Return (x, y) of the center of cell containing provided text 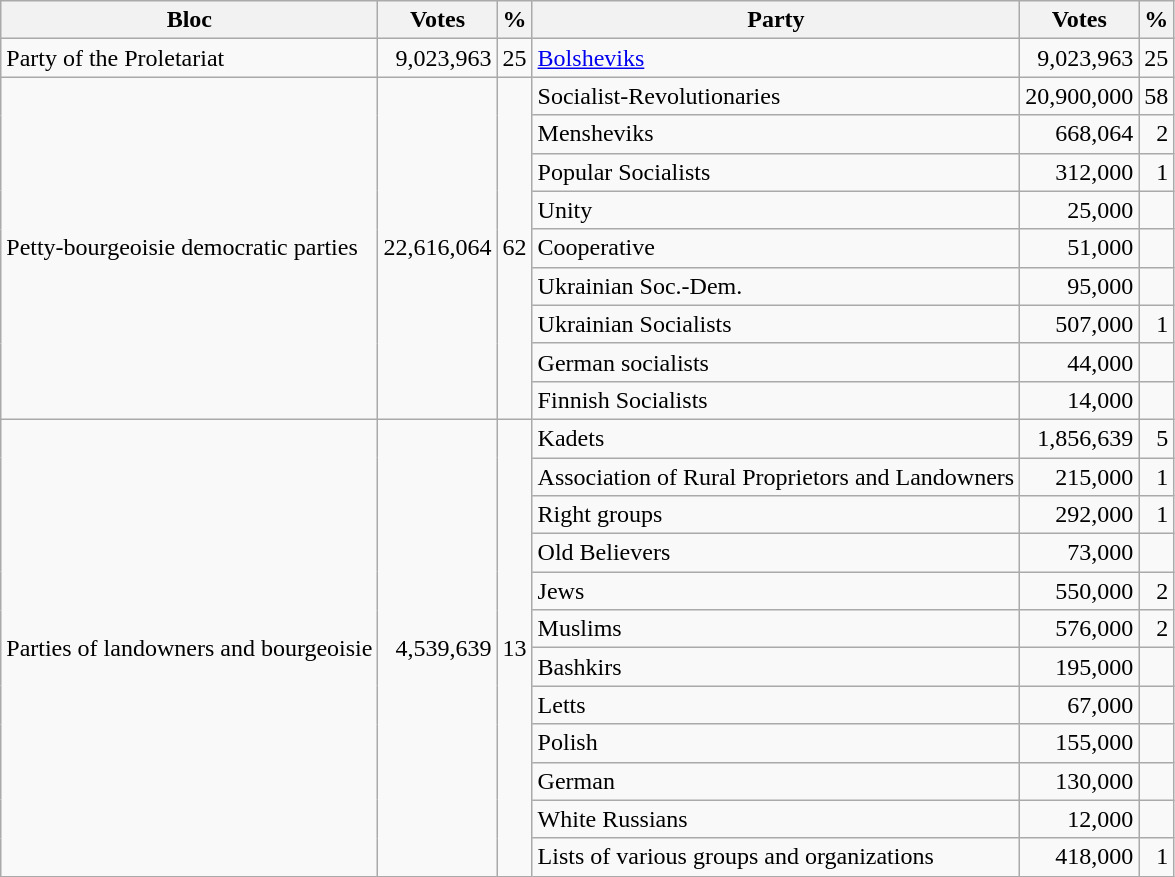
German (776, 781)
195,000 (1080, 667)
73,000 (1080, 553)
Unity (776, 210)
Bashkirs (776, 667)
Parties of landowners and bourgeoisie (190, 648)
292,000 (1080, 515)
44,000 (1080, 362)
130,000 (1080, 781)
Old Believers (776, 553)
14,000 (1080, 400)
418,000 (1080, 857)
Party (776, 20)
Muslims (776, 629)
312,000 (1080, 172)
Jews (776, 591)
507,000 (1080, 324)
Ukrainian Soc.-Dem. (776, 286)
22,616,064 (438, 248)
51,000 (1080, 248)
Polish (776, 743)
13 (514, 648)
1,856,639 (1080, 438)
Petty-bourgeoisie democratic parties (190, 248)
155,000 (1080, 743)
25,000 (1080, 210)
Bloc (190, 20)
Mensheviks (776, 134)
White Russians (776, 819)
Socialist-Revolutionaries (776, 96)
62 (514, 248)
67,000 (1080, 705)
4,539,639 (438, 648)
Lists of various groups and organizations (776, 857)
95,000 (1080, 286)
German socialists (776, 362)
58 (1156, 96)
12,000 (1080, 819)
Kadets (776, 438)
215,000 (1080, 477)
5 (1156, 438)
Ukrainian Socialists (776, 324)
550,000 (1080, 591)
Popular Socialists (776, 172)
576,000 (1080, 629)
Party of the Proletariat (190, 58)
668,064 (1080, 134)
Finnish Socialists (776, 400)
Association of Rural Proprietors and Landowners (776, 477)
20,900,000 (1080, 96)
Bolsheviks (776, 58)
Right groups (776, 515)
Cooperative (776, 248)
Letts (776, 705)
